Locate the cell with the specified text and output its (x, y) center coordinate. 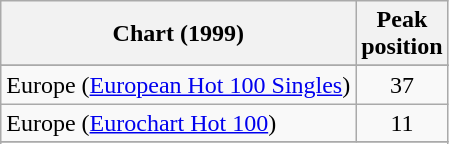
37 (402, 85)
Europe (Eurochart Hot 100) (178, 123)
Peakposition (402, 34)
Europe (European Hot 100 Singles) (178, 85)
11 (402, 123)
Chart (1999) (178, 34)
